Pinpoint the cell where the given text exists, returning its [x, y] midpoint coordinate. 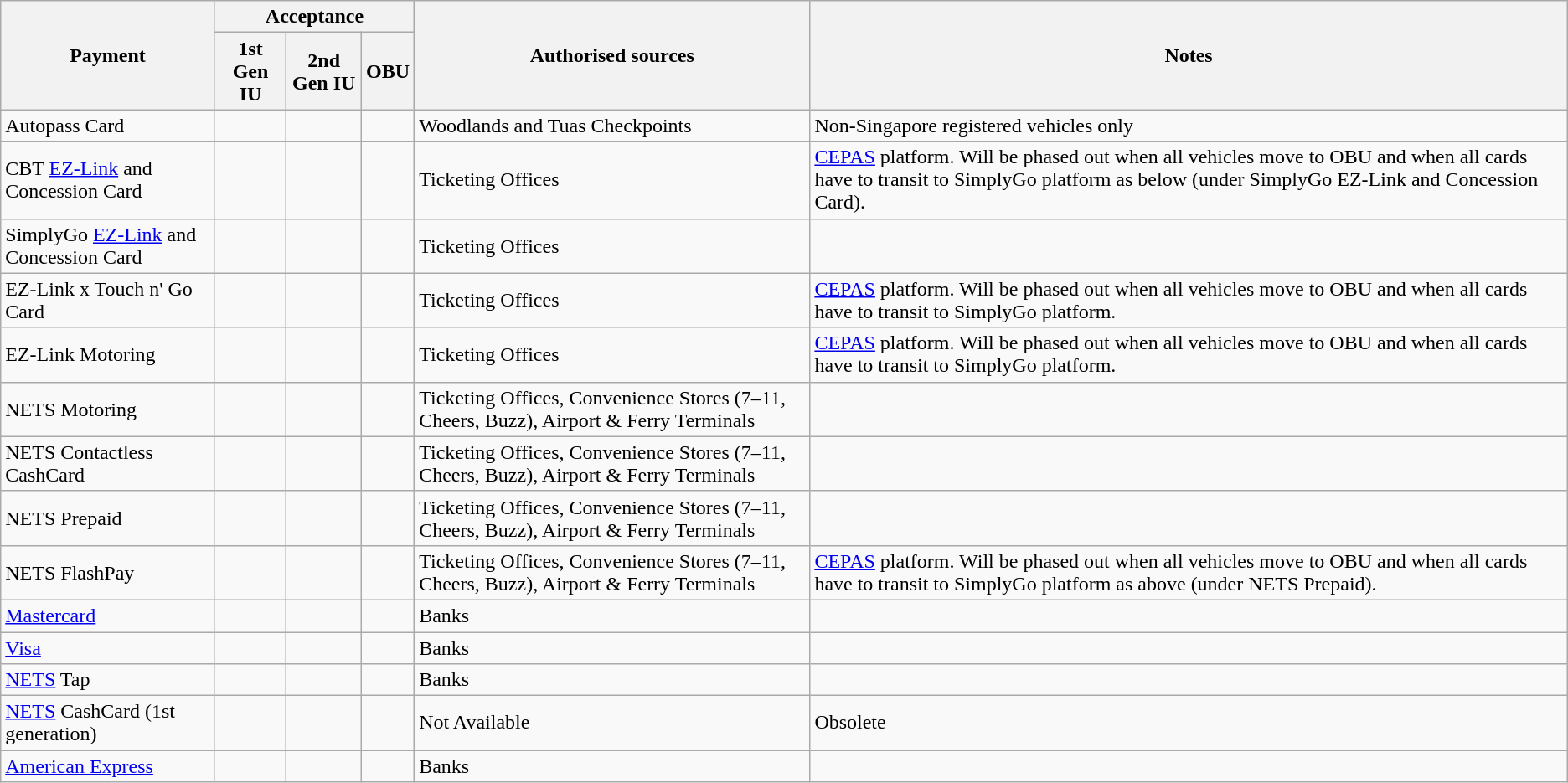
Authorised sources [612, 55]
Visa [108, 647]
NETS FlashPay [108, 573]
Notes [1189, 55]
1st Gen IU [250, 71]
Payment [108, 55]
NETS Tap [108, 680]
OBU [389, 71]
SimplyGo EZ-Link and Concession Card [108, 246]
Acceptance [314, 17]
2nd Gen IU [324, 71]
EZ-Link Motoring [108, 355]
NETS Motoring [108, 409]
EZ-Link x Touch n' Go Card [108, 300]
American Express [108, 766]
Obsolete [1189, 724]
Not Available [612, 724]
Non-Singapore registered vehicles only [1189, 126]
Mastercard [108, 616]
NETS Contactless CashCard [108, 464]
Woodlands and Tuas Checkpoints [612, 126]
NETS Prepaid [108, 518]
NETS CashCard (1st generation) [108, 724]
Autopass Card [108, 126]
CBT EZ-Link and Concession Card [108, 180]
